Return (X, Y) of the center of cell containing provided text 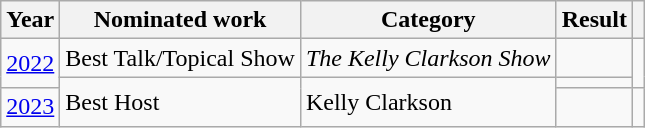
The Kelly Clarkson Show (428, 58)
Kelly Clarkson (428, 102)
Nominated work (180, 20)
Best Host (180, 102)
Year (30, 20)
2022 (30, 64)
Best Talk/Topical Show (180, 58)
2023 (30, 107)
Category (428, 20)
Result (594, 20)
